Detect which cell encompasses the target text, then output its (X, Y) center coordinate. 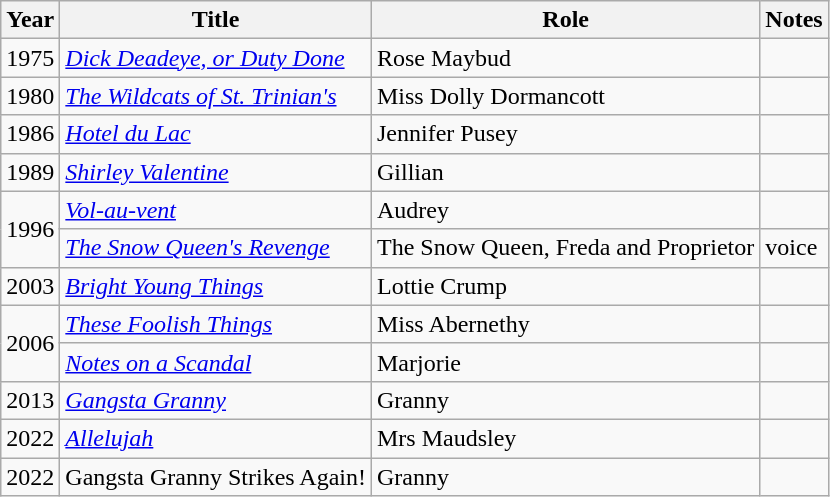
Notes (794, 20)
Gangsta Granny (216, 400)
These Foolish Things (216, 324)
Gangsta Granny Strikes Again! (216, 477)
Gillian (565, 172)
The Snow Queen, Freda and Proprietor (565, 248)
Audrey (565, 210)
1980 (30, 96)
Bright Young Things (216, 286)
Hotel du Lac (216, 134)
Miss Dolly Dormancott (565, 96)
Title (216, 20)
1986 (30, 134)
Year (30, 20)
1996 (30, 229)
Rose Maybud (565, 58)
2006 (30, 343)
Jennifer Pusey (565, 134)
The Snow Queen's Revenge (216, 248)
2013 (30, 400)
voice (794, 248)
Dick Deadeye, or Duty Done (216, 58)
Role (565, 20)
The Wildcats of St. Trinian's (216, 96)
Marjorie (565, 362)
Mrs Maudsley (565, 438)
Vol-au-vent (216, 210)
Allelujah (216, 438)
2003 (30, 286)
Lottie Crump (565, 286)
1975 (30, 58)
Shirley Valentine (216, 172)
1989 (30, 172)
Miss Abernethy (565, 324)
Notes on a Scandal (216, 362)
